Identify which cell holds the provided text, then report its [x, y] central coordinate. 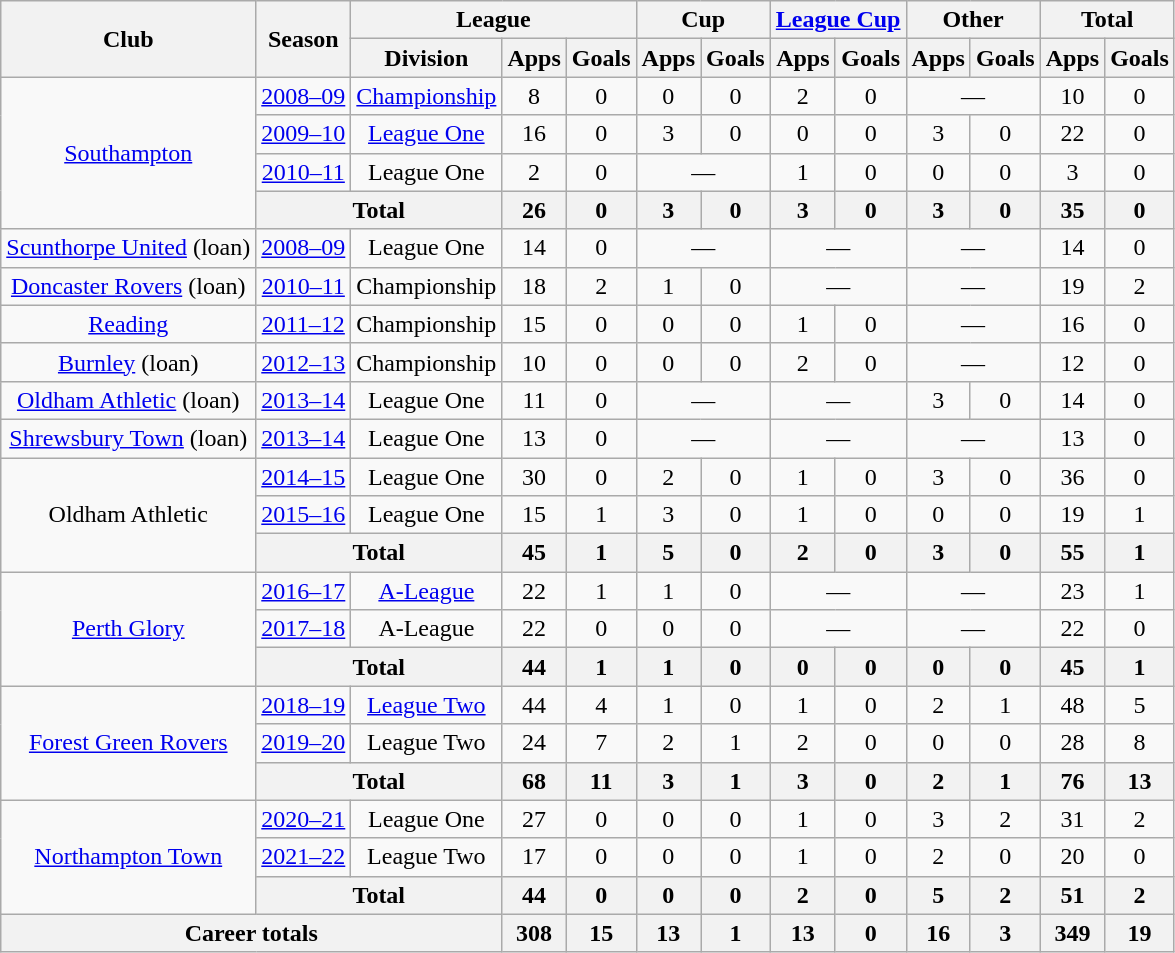
23 [1072, 591]
51 [1072, 895]
Other [973, 20]
2012–13 [304, 362]
55 [1072, 553]
2015–16 [304, 515]
7 [601, 743]
Oldham Athletic (loan) [128, 400]
349 [1072, 933]
2019–20 [304, 743]
Shrewsbury Town (loan) [128, 438]
Perth Glory [128, 629]
31 [1072, 819]
2017–18 [304, 629]
26 [534, 210]
20 [1072, 857]
Division [426, 58]
2009–10 [304, 134]
Career totals [252, 933]
League Cup [838, 20]
Oldham Athletic [128, 515]
2021–22 [304, 857]
Club [128, 39]
2011–12 [304, 324]
2014–15 [304, 477]
Burnley (loan) [128, 362]
Northampton Town [128, 857]
68 [534, 781]
76 [1072, 781]
4 [601, 705]
Southampton [128, 153]
308 [534, 933]
Forest Green Rovers [128, 743]
36 [1072, 477]
28 [1072, 743]
Cup [703, 20]
Season [304, 39]
Reading [128, 324]
27 [534, 819]
2020–21 [304, 819]
2018–19 [304, 705]
18 [534, 286]
Scunthorpe United (loan) [128, 248]
League [494, 20]
30 [534, 477]
Doncaster Rovers (loan) [128, 286]
48 [1072, 705]
24 [534, 743]
17 [534, 857]
35 [1072, 210]
12 [1072, 362]
2016–17 [304, 591]
